Identify which cell holds the provided text, then report its [X, Y] central coordinate. 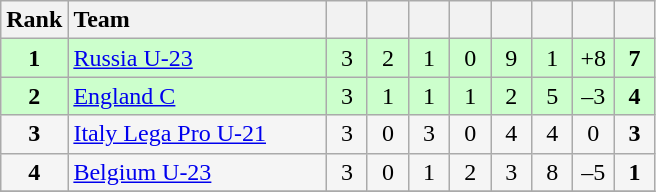
8 [552, 172]
–3 [594, 96]
7 [634, 58]
5 [552, 96]
Russia U-23 [198, 58]
–5 [594, 172]
9 [512, 58]
Belgium U-23 [198, 172]
Italy Lega Pro U-21 [198, 134]
Team [198, 20]
England C [198, 96]
+8 [594, 58]
Rank [34, 20]
